Capture the cell that displays the provided text and extract its [x, y] central coordinate. 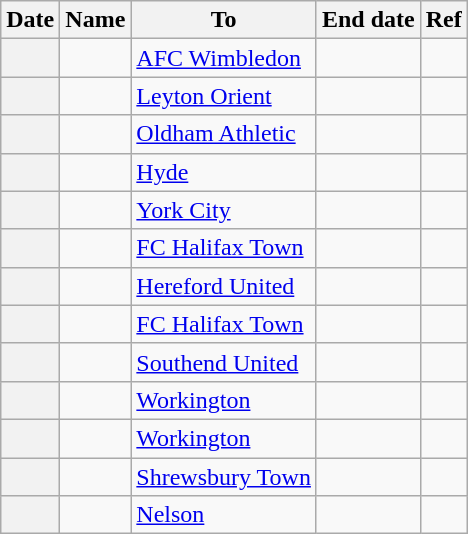
Hereford United [224, 286]
Nelson [224, 515]
To [224, 20]
AFC Wimbledon [224, 58]
Oldham Athletic [224, 134]
Name [96, 20]
Ref [444, 20]
Southend United [224, 362]
York City [224, 210]
End date [368, 20]
Hyde [224, 172]
Leyton Orient [224, 96]
Date [30, 20]
Shrewsbury Town [224, 477]
